Pinpoint the cell where the given text exists, returning its [X, Y] midpoint coordinate. 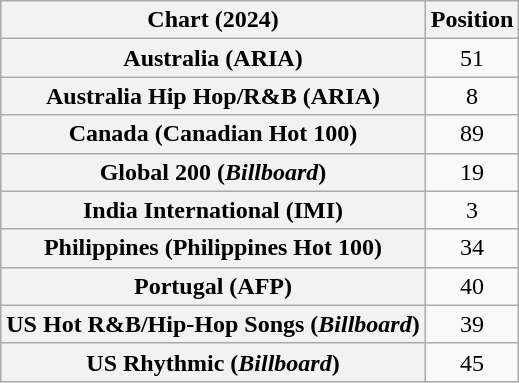
Global 200 (Billboard) [213, 172]
19 [472, 172]
Position [472, 20]
Canada (Canadian Hot 100) [213, 134]
US Rhythmic (Billboard) [213, 362]
51 [472, 58]
39 [472, 324]
Portugal (AFP) [213, 286]
Chart (2024) [213, 20]
Australia Hip Hop/R&B (ARIA) [213, 96]
34 [472, 248]
US Hot R&B/Hip-Hop Songs (Billboard) [213, 324]
45 [472, 362]
8 [472, 96]
Philippines (Philippines Hot 100) [213, 248]
Australia (ARIA) [213, 58]
40 [472, 286]
89 [472, 134]
India International (IMI) [213, 210]
3 [472, 210]
